From the cell containing the given text, extract its center point as [X, Y] coordinate. 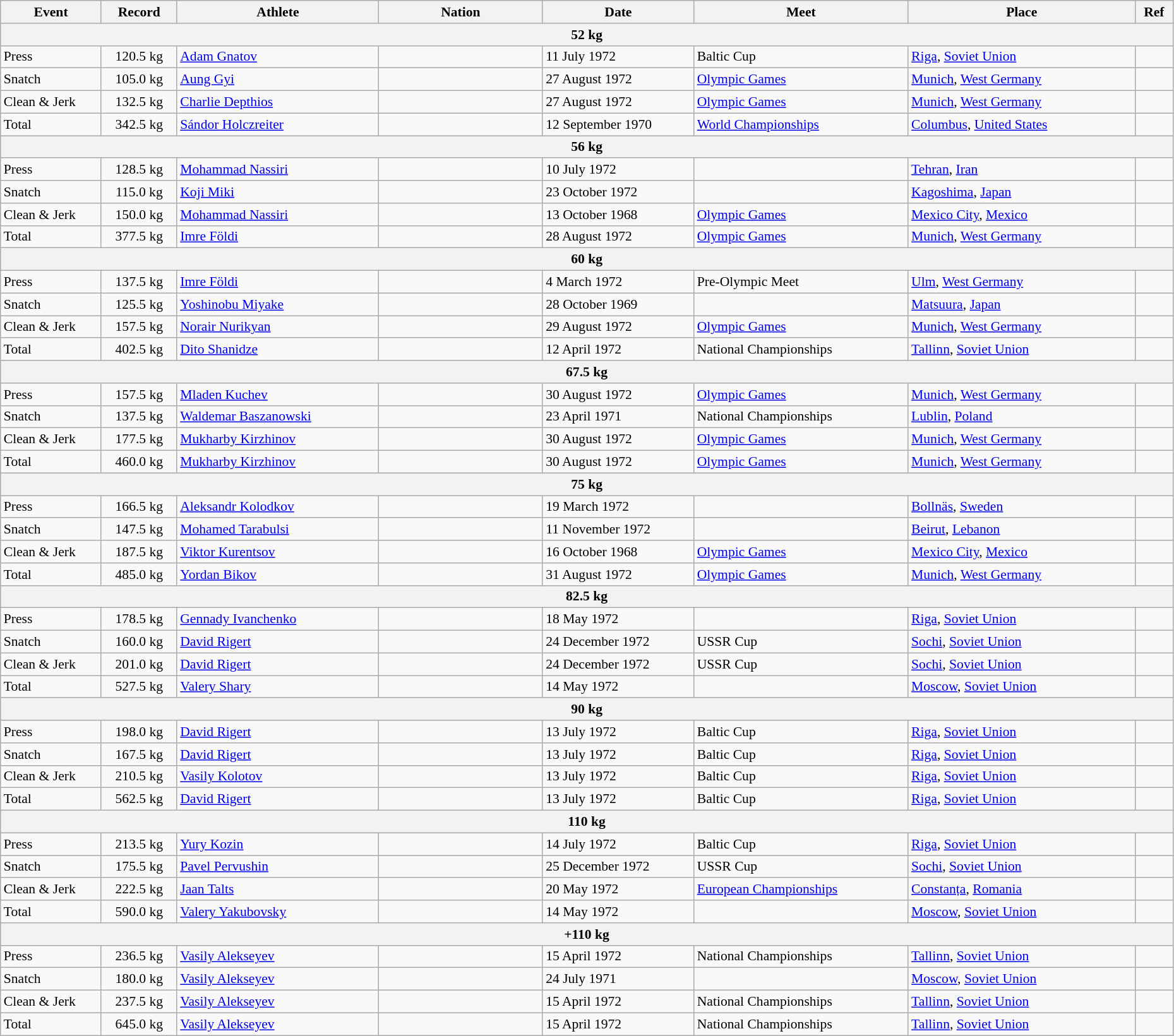
28 August 1972 [618, 237]
120.5 kg [139, 57]
Tehran, Iran [1022, 170]
Mohamed Tarabulsi [278, 530]
Waldemar Baszanowski [278, 417]
187.5 kg [139, 552]
198.0 kg [139, 732]
527.5 kg [139, 687]
Meet [801, 12]
52 kg [587, 35]
Date [618, 12]
Dito Shanidze [278, 350]
Adam Gnatov [278, 57]
16 October 1968 [618, 552]
28 October 1969 [618, 304]
115.0 kg [139, 192]
67.5 kg [587, 372]
Norair Nurikyan [278, 327]
166.5 kg [139, 507]
Aleksandr Kolodkov [278, 507]
Nation [461, 12]
Constanța, Romania [1022, 890]
12 April 1972 [618, 350]
18 May 1972 [618, 619]
23 October 1972 [618, 192]
213.5 kg [139, 844]
Pre-Olympic Meet [801, 282]
645.0 kg [139, 1024]
Yury Kozin [278, 844]
10 July 1972 [618, 170]
Koji Miki [278, 192]
19 March 1972 [618, 507]
Event [51, 12]
Aung Gyi [278, 80]
342.5 kg [139, 124]
590.0 kg [139, 912]
562.5 kg [139, 799]
Ref [1154, 12]
75 kg [587, 484]
Mladen Kuchev [278, 395]
132.5 kg [139, 102]
25 December 1972 [618, 867]
Sándor Holczreiter [278, 124]
European Championships [801, 890]
12 September 1970 [618, 124]
23 April 1971 [618, 417]
Record [139, 12]
56 kg [587, 147]
Vasily Kolotov [278, 777]
177.5 kg [139, 439]
Yoshinobu Miyake [278, 304]
60 kg [587, 259]
150.0 kg [139, 215]
Charlie Depthios [278, 102]
Yordan Bikov [278, 575]
13 October 1968 [618, 215]
125.5 kg [139, 304]
485.0 kg [139, 575]
201.0 kg [139, 664]
4 March 1972 [618, 282]
105.0 kg [139, 80]
128.5 kg [139, 170]
Viktor Kurentsov [278, 552]
82.5 kg [587, 597]
Jaan Talts [278, 890]
Beirut, Lebanon [1022, 530]
11 November 1972 [618, 530]
180.0 kg [139, 979]
Valery Shary [278, 687]
Athlete [278, 12]
+110 kg [587, 934]
Columbus, United States [1022, 124]
110 kg [587, 822]
222.5 kg [139, 890]
236.5 kg [139, 956]
Bollnäs, Sweden [1022, 507]
147.5 kg [139, 530]
World Championships [801, 124]
175.5 kg [139, 867]
167.5 kg [139, 754]
Valery Yakubovsky [278, 912]
Lublin, Poland [1022, 417]
Place [1022, 12]
402.5 kg [139, 350]
Gennady Ivanchenko [278, 619]
210.5 kg [139, 777]
31 August 1972 [618, 575]
Kagoshima, Japan [1022, 192]
29 August 1972 [618, 327]
Pavel Pervushin [278, 867]
178.5 kg [139, 619]
237.5 kg [139, 1002]
11 July 1972 [618, 57]
20 May 1972 [618, 890]
Matsuura, Japan [1022, 304]
160.0 kg [139, 642]
90 kg [587, 710]
14 July 1972 [618, 844]
377.5 kg [139, 237]
24 July 1971 [618, 979]
460.0 kg [139, 462]
Ulm, West Germany [1022, 282]
